Search for the cell housing the specified text and yield its [X, Y] center coordinate. 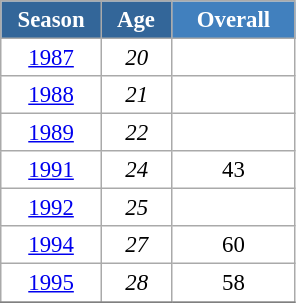
Age [136, 20]
1995 [52, 283]
1992 [52, 208]
58 [234, 283]
20 [136, 58]
1989 [52, 133]
1994 [52, 245]
24 [136, 170]
Season [52, 20]
43 [234, 170]
21 [136, 95]
27 [136, 245]
22 [136, 133]
1991 [52, 170]
Overall [234, 20]
60 [234, 245]
28 [136, 283]
1987 [52, 58]
25 [136, 208]
1988 [52, 95]
